Determine the (X, Y) coordinate at the center of the cell enclosing the given text.  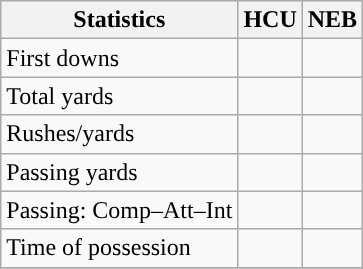
Passing yards (120, 172)
Rushes/yards (120, 134)
Total yards (120, 96)
First downs (120, 58)
Passing: Comp–Att–Int (120, 210)
NEB (332, 20)
HCU (270, 20)
Time of possession (120, 248)
Statistics (120, 20)
